Detect which cell encompasses the target text, then output its (x, y) center coordinate. 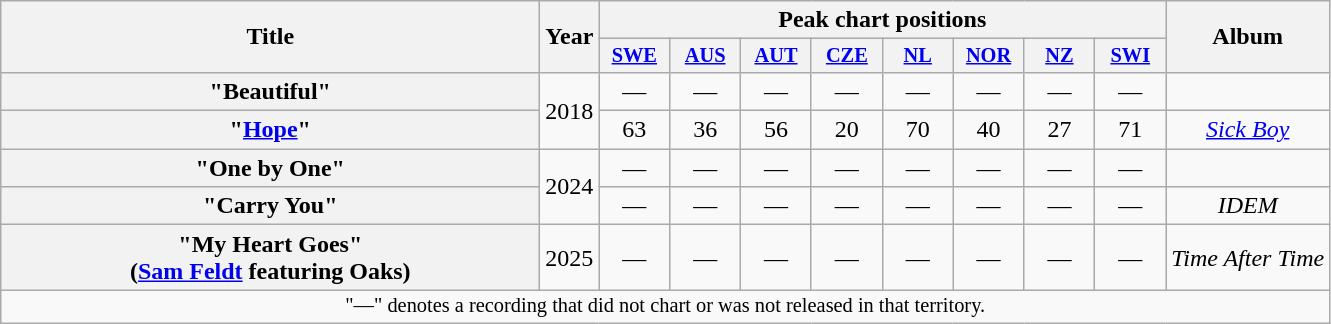
40 (988, 130)
2018 (570, 110)
"Carry You" (270, 206)
NL (918, 56)
56 (776, 130)
36 (706, 130)
IDEM (1248, 206)
20 (846, 130)
AUT (776, 56)
Year (570, 37)
70 (918, 130)
2024 (570, 187)
Peak chart positions (882, 20)
Title (270, 37)
63 (634, 130)
AUS (706, 56)
27 (1060, 130)
SWI (1130, 56)
NOR (988, 56)
"Beautiful" (270, 91)
CZE (846, 56)
71 (1130, 130)
"—" denotes a recording that did not chart or was not released in that territory. (666, 307)
2025 (570, 258)
Album (1248, 37)
"Hope" (270, 130)
Time After Time (1248, 258)
"One by One" (270, 168)
"My Heart Goes"(Sam Feldt featuring Oaks) (270, 258)
NZ (1060, 56)
SWE (634, 56)
Sick Boy (1248, 130)
